Determine the [X, Y] coordinate at the center of the cell enclosing the given text.  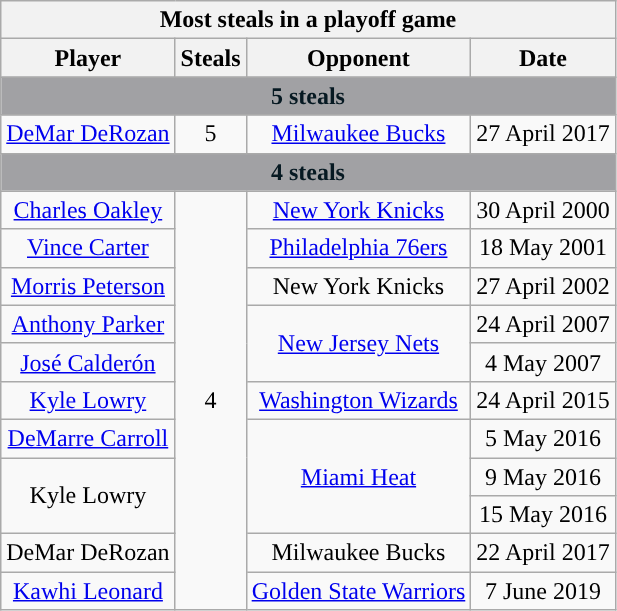
New Jersey Nets [358, 343]
4 May 2007 [543, 362]
Most steals in a playoff game [308, 20]
Opponent [358, 58]
4 [210, 400]
4 steals [308, 172]
Golden State Warriors [358, 591]
Charles Oakley [88, 210]
24 April 2015 [543, 400]
Vince Carter [88, 248]
Player [88, 58]
Philadelphia 76ers [358, 248]
Washington Wizards [358, 400]
5 May 2016 [543, 438]
Date [543, 58]
24 April 2007 [543, 324]
22 April 2017 [543, 553]
Miami Heat [358, 476]
José Calderón [88, 362]
27 April 2017 [543, 134]
Anthony Parker [88, 324]
30 April 2000 [543, 210]
Morris Peterson [88, 286]
7 June 2019 [543, 591]
15 May 2016 [543, 515]
27 April 2002 [543, 286]
9 May 2016 [543, 477]
DeMarre Carroll [88, 438]
5 steals [308, 96]
Kawhi Leonard [88, 591]
5 [210, 134]
Steals [210, 58]
18 May 2001 [543, 248]
